Provide the (X, Y) coordinate of the cell's center where the given text is located.  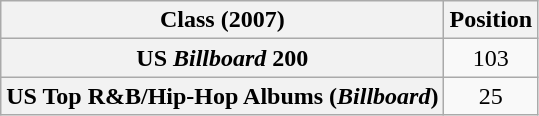
Class (2007) (222, 20)
25 (491, 96)
Position (491, 20)
US Billboard 200 (222, 58)
103 (491, 58)
US Top R&B/Hip-Hop Albums (Billboard) (222, 96)
